Locate the cell with the specified text and output its [x, y] center coordinate. 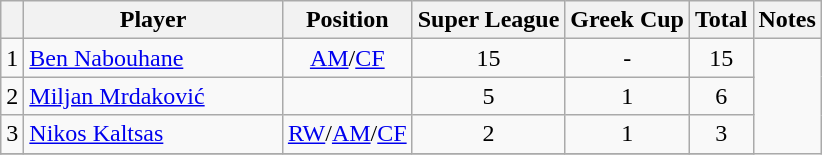
- [628, 58]
Player [154, 20]
Total [721, 20]
Super League [488, 20]
Greek Cup [628, 20]
RW/AM/CF [347, 134]
AM/CF [347, 58]
Position [347, 20]
5 [488, 96]
Nikos Kaltsas [154, 134]
Miljan Mrdaković [154, 96]
Ben Nabouhane [154, 58]
6 [721, 96]
Notes [787, 20]
